Capture the cell that displays the provided text and extract its (x, y) central coordinate. 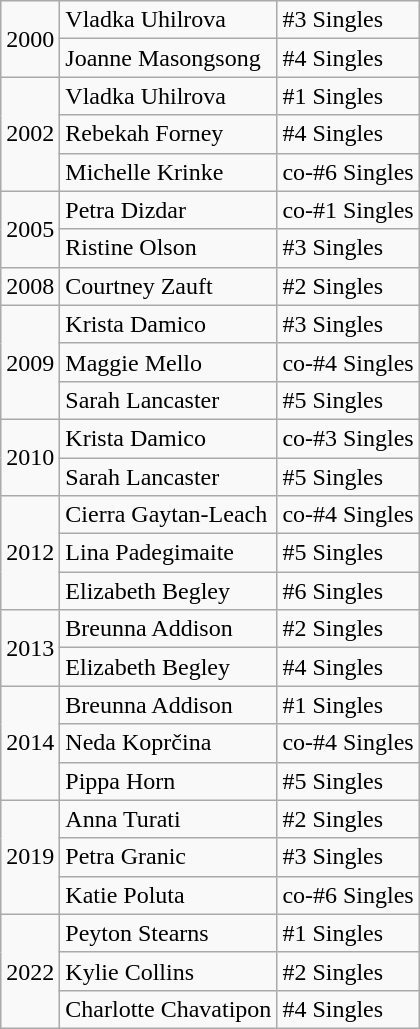
2010 (30, 457)
Petra Granic (168, 857)
Rebekah Forney (168, 134)
#6 Singles (348, 591)
co-#1 Singles (348, 210)
Neda Koprčina (168, 743)
Maggie Mello (168, 362)
Cierra Gaytan-Leach (168, 515)
Katie Poluta (168, 895)
Petra Dizdar (168, 210)
2000 (30, 39)
Joanne Masongsong (168, 58)
Anna Turati (168, 819)
2013 (30, 648)
2014 (30, 743)
2009 (30, 362)
Peyton Stearns (168, 933)
Ristine Olson (168, 248)
Pippa Horn (168, 781)
2012 (30, 553)
2008 (30, 286)
Michelle Krinke (168, 172)
Lina Padegimaite (168, 553)
co-#3 Singles (348, 438)
2019 (30, 857)
2002 (30, 134)
Courtney Zauft (168, 286)
Kylie Collins (168, 971)
2005 (30, 229)
Charlotte Chavatipon (168, 1009)
2022 (30, 971)
